Identify which cell holds the provided text, then report its (X, Y) central coordinate. 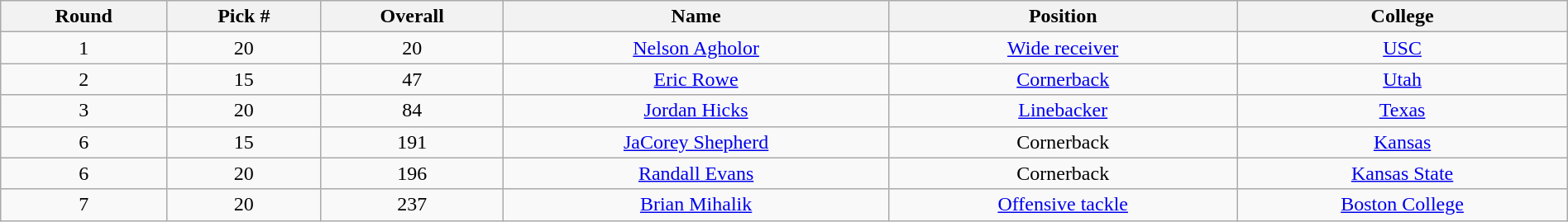
Wide receiver (1064, 48)
Utah (1403, 79)
Brian Mihalik (696, 205)
Linebacker (1064, 111)
47 (412, 79)
Pick # (244, 17)
237 (412, 205)
1 (84, 48)
Texas (1403, 111)
Randall Evans (696, 173)
Name (696, 17)
Round (84, 17)
Eric Rowe (696, 79)
Kansas State (1403, 173)
Boston College (1403, 205)
3 (84, 111)
2 (84, 79)
Position (1064, 17)
Nelson Agholor (696, 48)
Kansas (1403, 142)
84 (412, 111)
196 (412, 173)
Overall (412, 17)
JaCorey Shepherd (696, 142)
USC (1403, 48)
Jordan Hicks (696, 111)
College (1403, 17)
7 (84, 205)
Offensive tackle (1064, 205)
191 (412, 142)
